Locate the cell with the specified text and output its [x, y] center coordinate. 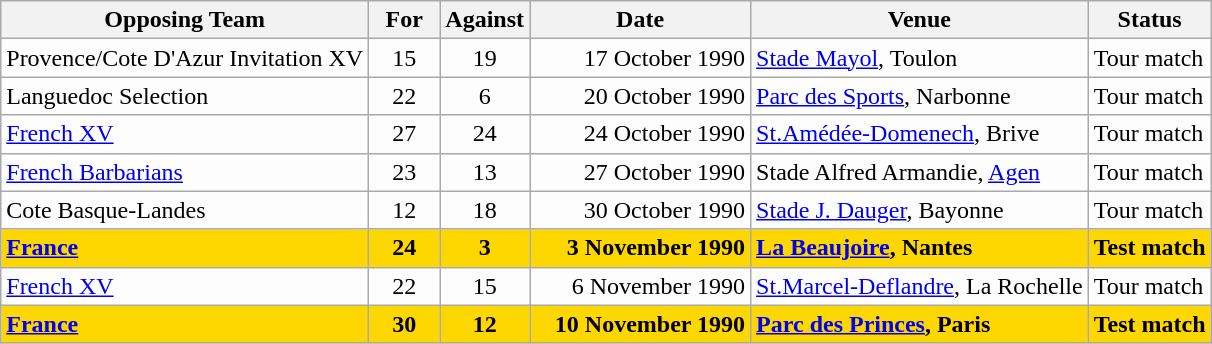
24 October 1990 [640, 134]
Against [485, 20]
St.Amédée-Domenech, Brive [920, 134]
18 [485, 210]
6 November 1990 [640, 286]
Provence/Cote D'Azur Invitation XV [185, 58]
Venue [920, 20]
Stade Alfred Armandie, Agen [920, 172]
13 [485, 172]
Status [1150, 20]
Cote Basque-Landes [185, 210]
17 October 1990 [640, 58]
French Barbarians [185, 172]
Languedoc Selection [185, 96]
Parc des Princes, Paris [920, 324]
Parc des Sports, Narbonne [920, 96]
Opposing Team [185, 20]
Date [640, 20]
30 [404, 324]
La Beaujoire, Nantes [920, 248]
Stade J. Dauger, Bayonne [920, 210]
30 October 1990 [640, 210]
23 [404, 172]
For [404, 20]
10 November 1990 [640, 324]
3 November 1990 [640, 248]
3 [485, 248]
20 October 1990 [640, 96]
6 [485, 96]
27 October 1990 [640, 172]
27 [404, 134]
Stade Mayol, Toulon [920, 58]
St.Marcel-Deflandre, La Rochelle [920, 286]
19 [485, 58]
